Return the [x, y] coordinate for the center point of the cell that contains the specified text.  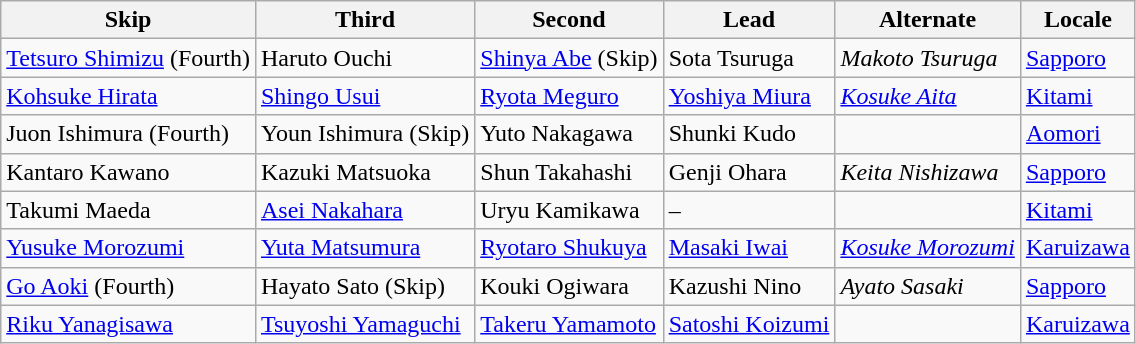
Shinya Abe (Skip) [569, 58]
– [749, 210]
Haruto Ouchi [364, 58]
Tetsuro Shimizu (Fourth) [128, 58]
Yuta Matsumura [364, 248]
Yoshiya Miura [749, 96]
Tsuyoshi Yamaguchi [364, 324]
Shunki Kudo [749, 134]
Second [569, 20]
Kosuke Aita [928, 96]
Keita Nishizawa [928, 172]
Yuto Nakagawa [569, 134]
Uryu Kamikawa [569, 210]
Ryota Meguro [569, 96]
Youn Ishimura (Skip) [364, 134]
Kazushi Nino [749, 286]
Ayato Sasaki [928, 286]
Genji Ohara [749, 172]
Juon Ishimura (Fourth) [128, 134]
Takumi Maeda [128, 210]
Shun Takahashi [569, 172]
Lead [749, 20]
Skip [128, 20]
Yusuke Morozumi [128, 248]
Makoto Tsuruga [928, 58]
Locale [1078, 20]
Go Aoki (Fourth) [128, 286]
Satoshi Koizumi [749, 324]
Ryotaro Shukuya [569, 248]
Alternate [928, 20]
Sota Tsuruga [749, 58]
Kazuki Matsuoka [364, 172]
Kouki Ogiwara [569, 286]
Hayato Sato (Skip) [364, 286]
Aomori [1078, 134]
Riku Yanagisawa [128, 324]
Kohsuke Hirata [128, 96]
Kantaro Kawano [128, 172]
Kosuke Morozumi [928, 248]
Third [364, 20]
Asei Nakahara [364, 210]
Takeru Yamamoto [569, 324]
Masaki Iwai [749, 248]
Shingo Usui [364, 96]
